Detect which cell encompasses the target text, then output its (x, y) center coordinate. 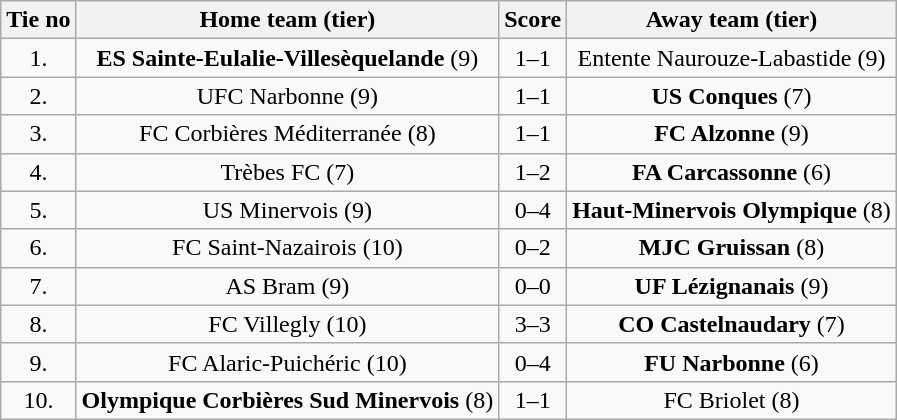
0–0 (533, 286)
FC Saint-Nazairois (10) (288, 248)
3–3 (533, 324)
8. (38, 324)
6. (38, 248)
2. (38, 96)
Away team (tier) (732, 20)
ES Sainte-Eulalie-Villesèquelande (9) (288, 58)
1–2 (533, 172)
Home team (tier) (288, 20)
Score (533, 20)
MJC Gruissan (8) (732, 248)
FC Alzonne (9) (732, 134)
9. (38, 362)
UF Lézignanais (9) (732, 286)
FC Briolet (8) (732, 400)
FC Corbières Méditerranée (8) (288, 134)
4. (38, 172)
Trèbes FC (7) (288, 172)
FC Alaric-Puichéric (10) (288, 362)
Olympique Corbières Sud Minervois (8) (288, 400)
UFC Narbonne (9) (288, 96)
5. (38, 210)
FC Villegly (10) (288, 324)
CO Castelnaudary (7) (732, 324)
FU Narbonne (6) (732, 362)
US Conques (7) (732, 96)
AS Bram (9) (288, 286)
Haut-Minervois Olympique (8) (732, 210)
Tie no (38, 20)
1. (38, 58)
7. (38, 286)
10. (38, 400)
US Minervois (9) (288, 210)
3. (38, 134)
FA Carcassonne (6) (732, 172)
0–2 (533, 248)
Entente Naurouze-Labastide (9) (732, 58)
